Return the (X, Y) coordinate for the center point of the cell that contains the specified text.  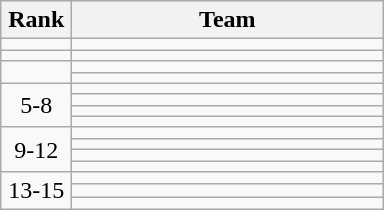
13-15 (36, 191)
Team (228, 20)
5-8 (36, 105)
Rank (36, 20)
9-12 (36, 149)
